Capture the cell that displays the provided text and extract its [X, Y] central coordinate. 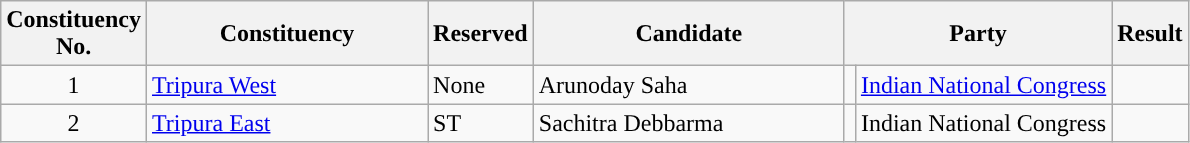
Arunoday Saha [688, 85]
Candidate [688, 34]
Tripura West [286, 85]
Reserved [481, 34]
Constituency [286, 34]
Constituency No. [74, 34]
Tripura East [286, 123]
Result [1150, 34]
ST [481, 123]
1 [74, 85]
Party [978, 34]
2 [74, 123]
Sachitra Debbarma [688, 123]
None [481, 85]
